Search for the cell housing the specified text and yield its [X, Y] center coordinate. 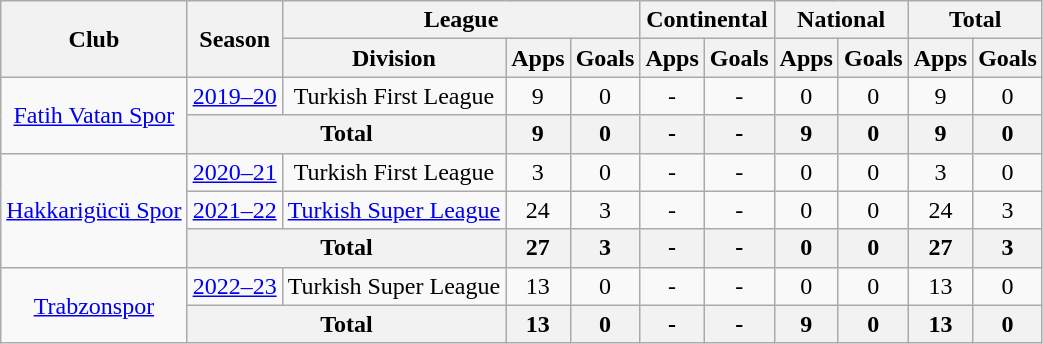
2019–20 [234, 96]
Club [94, 39]
2020–21 [234, 172]
Season [234, 39]
Division [394, 58]
Trabzonspor [94, 305]
Continental [707, 20]
Hakkarigücü Spor [94, 210]
2022–23 [234, 286]
Fatih Vatan Spor [94, 115]
League [461, 20]
2021–22 [234, 210]
National [841, 20]
